Locate the cell with the specified text and output its [x, y] center coordinate. 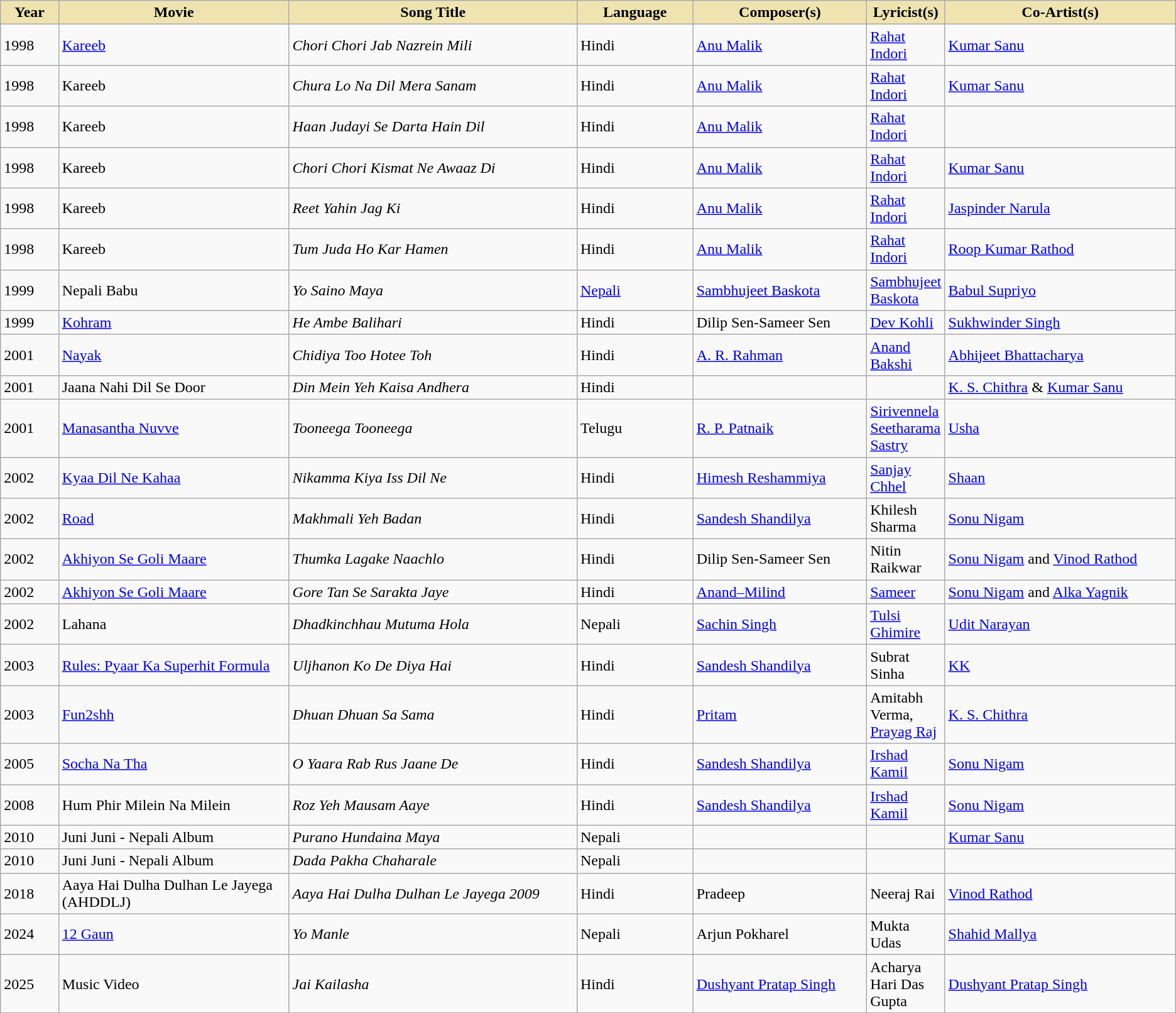
Nepali Babu [173, 290]
Tum Juda Ho Kar Hamen [433, 249]
Shahid Mallya [1060, 934]
Roop Kumar Rathod [1060, 249]
Chidiya Too Hotee Toh [433, 354]
Chura Lo Na Dil Mera Sanam [433, 85]
K. S. Chithra & Kumar Sanu [1060, 387]
2005 [30, 764]
Neeraj Rai [906, 894]
Composer(s) [780, 13]
2025 [30, 983]
Jaspinder Narula [1060, 209]
Road [173, 519]
Haan Judayi Se Darta Hain Dil [433, 127]
Chori Chori Kismat Ne Awaaz Di [433, 167]
Vinod Rathod [1060, 894]
Sonu Nigam and Vinod Rathod [1060, 559]
Aaya Hai Dulha Dulhan Le Jayega 2009 [433, 894]
Babul Supriyo [1060, 290]
K. S. Chithra [1060, 715]
Dev Kohli [906, 322]
Song Title [433, 13]
Usha [1060, 428]
Lahana [173, 625]
Tooneega Tooneega [433, 428]
Thumka Lagake Naachlo [433, 559]
Dhuan Dhuan Sa Sama [433, 715]
Nayak [173, 354]
Yo Saino Maya [433, 290]
Makhmali Yeh Badan [433, 519]
Khilesh Sharma [906, 519]
Gore Tan Se Sarakta Jaye [433, 592]
Pradeep [780, 894]
Kyaa Dil Ne Kahaa [173, 478]
Music Video [173, 983]
Aaya Hai Dulha Dulhan Le Jayega (AHDDLJ) [173, 894]
Anand–Milind [780, 592]
Din Mein Yeh Kaisa Andhera [433, 387]
Telugu [634, 428]
Chori Chori Jab Nazrein Mili [433, 45]
Roz Yeh Mausam Aaye [433, 804]
Sirivennela Seetharama Sastry [906, 428]
Subrat Sinha [906, 665]
Arjun Pokharel [780, 934]
Uljhanon Ko De Diya Hai [433, 665]
Abhijeet Bhattacharya [1060, 354]
He Ambe Balihari [433, 322]
Nitin Raikwar [906, 559]
KK [1060, 665]
Co-Artist(s) [1060, 13]
Rules: Pyaar Ka Superhit Formula [173, 665]
A. R. Rahman [780, 354]
Language [634, 13]
Yo Manle [433, 934]
R. P. Patnaik [780, 428]
Sonu Nigam and Alka Yagnik [1060, 592]
Dada Pakha Chaharale [433, 861]
Manasantha Nuvve [173, 428]
12 Gaun [173, 934]
Tulsi Ghimire [906, 625]
Jaana Nahi Dil Se Door [173, 387]
Shaan [1060, 478]
Mukta Udas [906, 934]
Udit Narayan [1060, 625]
Kohram [173, 322]
2018 [30, 894]
Hum Phir Milein Na Milein [173, 804]
2008 [30, 804]
Jai Kailasha [433, 983]
Pritam [780, 715]
Acharya Hari Das Gupta [906, 983]
Amitabh Verma, Prayag Raj [906, 715]
Year [30, 13]
Nikamma Kiya Iss Dil Ne [433, 478]
Himesh Reshammiya [780, 478]
Dhadkinchhau Mutuma Hola [433, 625]
Movie [173, 13]
Purano Hundaina Maya [433, 837]
Sukhwinder Singh [1060, 322]
Socha Na Tha [173, 764]
O Yaara Rab Rus Jaane De [433, 764]
Sanjay Chhel [906, 478]
Anand Bakshi [906, 354]
Sachin Singh [780, 625]
Sameer [906, 592]
2024 [30, 934]
Reet Yahin Jag Ki [433, 209]
Lyricist(s) [906, 13]
Fun2shh [173, 715]
